Scan for the cell matching the given text and deliver its (X, Y) coordinate at center. 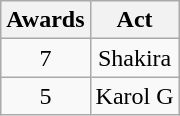
Awards (46, 20)
Act (134, 20)
5 (46, 96)
Karol G (134, 96)
7 (46, 58)
Shakira (134, 58)
